Scan for the cell matching the given text and deliver its [x, y] coordinate at center. 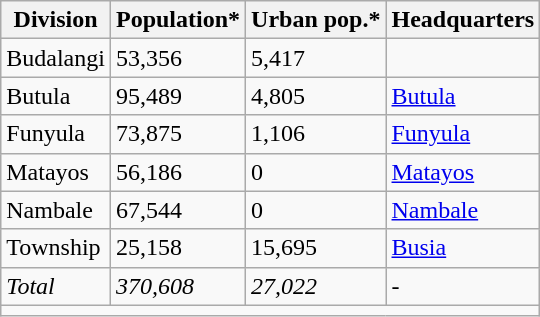
67,544 [178, 210]
Budalangi [56, 58]
Busia [463, 248]
Population* [178, 20]
Division [56, 20]
Urban pop.* [316, 20]
370,608 [178, 286]
15,695 [316, 248]
53,356 [178, 58]
73,875 [178, 134]
5,417 [316, 58]
4,805 [316, 96]
- [463, 286]
Total [56, 286]
95,489 [178, 96]
1,106 [316, 134]
56,186 [178, 172]
Headquarters [463, 20]
27,022 [316, 286]
25,158 [178, 248]
Township [56, 248]
